For the text-containing cell, return its midpoint in [X, Y] coordinate format. 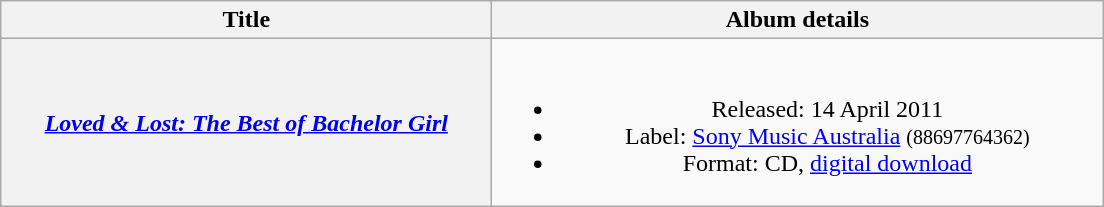
Loved & Lost: The Best of Bachelor Girl [246, 122]
Title [246, 20]
Released: 14 April 2011Label: Sony Music Australia (88697764362)Format: CD, digital download [798, 122]
Album details [798, 20]
